Determine the [x, y] coordinate at the center of the cell enclosing the given text.  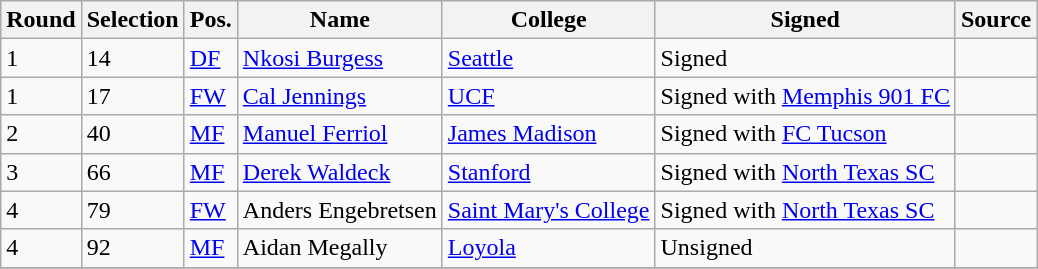
92 [132, 248]
College [548, 20]
Selection [132, 20]
Source [996, 20]
Nkosi Burgess [340, 58]
Derek Waldeck [340, 172]
40 [132, 134]
Saint Mary's College [548, 210]
Signed with Memphis 901 FC [805, 96]
66 [132, 172]
14 [132, 58]
Anders Engebretsen [340, 210]
UCF [548, 96]
Pos. [210, 20]
17 [132, 96]
2 [41, 134]
Stanford [548, 172]
79 [132, 210]
Round [41, 20]
Signed with FC Tucson [805, 134]
DF [210, 58]
Manuel Ferriol [340, 134]
Unsigned [805, 248]
Loyola [548, 248]
Seattle [548, 58]
Name [340, 20]
James Madison [548, 134]
Aidan Megally [340, 248]
Cal Jennings [340, 96]
3 [41, 172]
